Find where the given text appears and provide that cell's center as (x, y) coordinate. 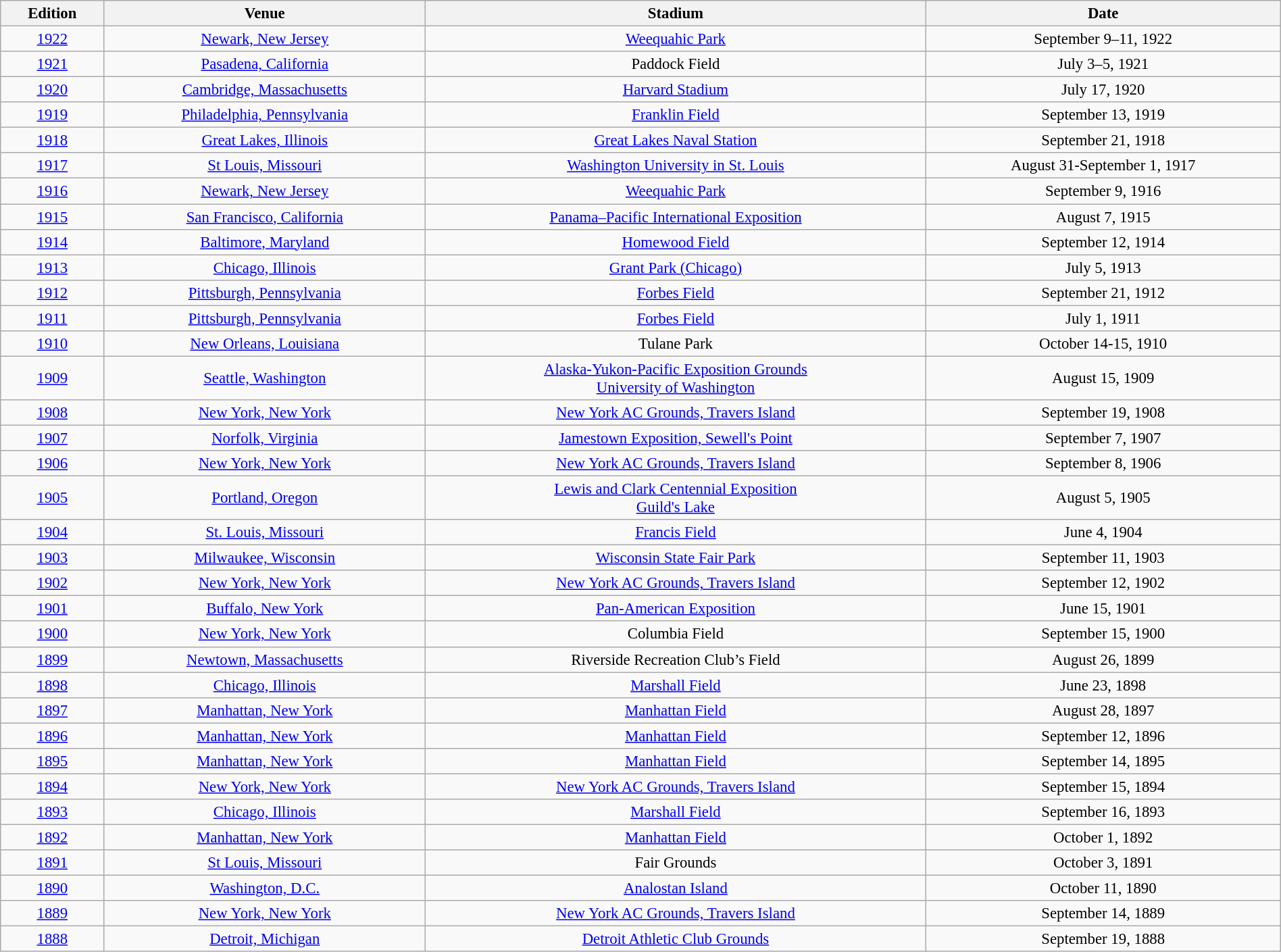
Detroit Athletic Club Grounds (676, 939)
1890 (53, 888)
1908 (53, 413)
October 11, 1890 (1103, 888)
September 21, 1918 (1103, 141)
September 9–11, 1922 (1103, 39)
1888 (53, 939)
September 12, 1902 (1103, 583)
Date (1103, 14)
September 9, 1916 (1103, 191)
Francis Field (676, 532)
Seattle, Washington (265, 378)
Baltimore, Maryland (265, 242)
Wisconsin State Fair Park (676, 558)
Stadium (676, 14)
1921 (53, 64)
1891 (53, 863)
Franklin Field (676, 115)
September 14, 1895 (1103, 761)
June 15, 1901 (1103, 609)
August 26, 1899 (1103, 659)
September 15, 1900 (1103, 634)
September 12, 1914 (1103, 242)
September 16, 1893 (1103, 812)
1906 (53, 464)
1916 (53, 191)
1895 (53, 761)
1904 (53, 532)
1907 (53, 438)
1914 (53, 242)
September 19, 1908 (1103, 413)
August 31-September 1, 1917 (1103, 166)
Paddock Field (676, 64)
1910 (53, 344)
1894 (53, 786)
September 12, 1896 (1103, 736)
Harvard Stadium (676, 90)
Venue (265, 14)
Norfolk, Virginia (265, 438)
1905 (53, 499)
Washington University in St. Louis (676, 166)
1913 (53, 268)
Milwaukee, Wisconsin (265, 558)
1896 (53, 736)
September 7, 1907 (1103, 438)
1898 (53, 685)
Philadelphia, Pennsylvania (265, 115)
Great Lakes Naval Station (676, 141)
Fair Grounds (676, 863)
1911 (53, 318)
New Orleans, Louisiana (265, 344)
San Francisco, California (265, 217)
Alaska-Yukon-Pacific Exposition GroundsUniversity of Washington (676, 378)
1920 (53, 90)
1892 (53, 837)
Pasadena, California (265, 64)
Portland, Oregon (265, 499)
1918 (53, 141)
September 11, 1903 (1103, 558)
Panama–Pacific International Exposition (676, 217)
Edition (53, 14)
October 1, 1892 (1103, 837)
1897 (53, 710)
Buffalo, New York (265, 609)
1915 (53, 217)
Cambridge, Massachusetts (265, 90)
1902 (53, 583)
Detroit, Michigan (265, 939)
September 21, 1912 (1103, 293)
October 14-15, 1910 (1103, 344)
Jamestown Exposition, Sewell's Point (676, 438)
1900 (53, 634)
1903 (53, 558)
Grant Park (Chicago) (676, 268)
September 8, 1906 (1103, 464)
1899 (53, 659)
Newtown, Massachusetts (265, 659)
1917 (53, 166)
1889 (53, 913)
August 7, 1915 (1103, 217)
July 1, 1911 (1103, 318)
Analostan Island (676, 888)
July 17, 1920 (1103, 90)
St. Louis, Missouri (265, 532)
September 14, 1889 (1103, 913)
August 28, 1897 (1103, 710)
June 23, 1898 (1103, 685)
Riverside Recreation Club’s Field (676, 659)
1919 (53, 115)
Great Lakes, Illinois (265, 141)
June 4, 1904 (1103, 532)
August 15, 1909 (1103, 378)
Lewis and Clark Centennial ExpositionGuild's Lake (676, 499)
July 5, 1913 (1103, 268)
September 13, 1919 (1103, 115)
Pan-American Exposition (676, 609)
1893 (53, 812)
September 15, 1894 (1103, 786)
Columbia Field (676, 634)
September 19, 1888 (1103, 939)
1912 (53, 293)
1922 (53, 39)
1901 (53, 609)
July 3–5, 1921 (1103, 64)
October 3, 1891 (1103, 863)
Homewood Field (676, 242)
Tulane Park (676, 344)
August 5, 1905 (1103, 499)
Washington, D.C. (265, 888)
1909 (53, 378)
